Determine the (x, y) coordinate at the center of the cell enclosing the given text.  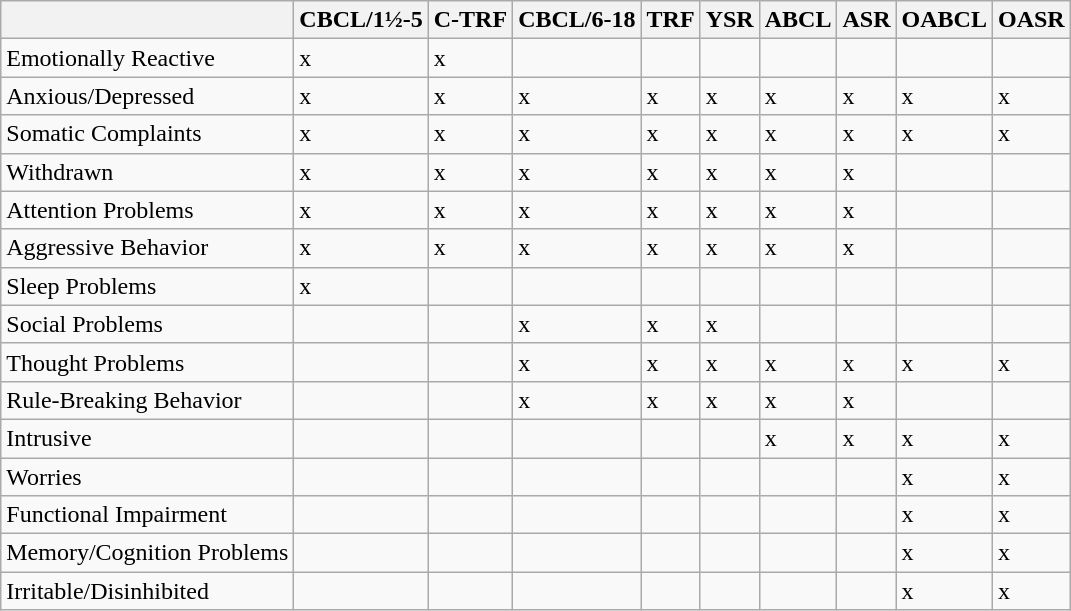
OABCL (944, 20)
Thought Problems (148, 362)
Irritable/Disinhibited (148, 591)
CBCL/1½-5 (361, 20)
Aggressive Behavior (148, 248)
TRF (670, 20)
C-TRF (470, 20)
ABCL (798, 20)
CBCL/6-18 (577, 20)
Functional Impairment (148, 515)
OASR (1031, 20)
Anxious/Depressed (148, 96)
ASR (866, 20)
Rule-Breaking Behavior (148, 400)
YSR (730, 20)
Withdrawn (148, 172)
Memory/Cognition Problems (148, 553)
Emotionally Reactive (148, 58)
Somatic Complaints (148, 134)
Worries (148, 477)
Attention Problems (148, 210)
Intrusive (148, 438)
Sleep Problems (148, 286)
Social Problems (148, 324)
